Extract the (x, y) coordinate from the center of the cell holding the provided text.  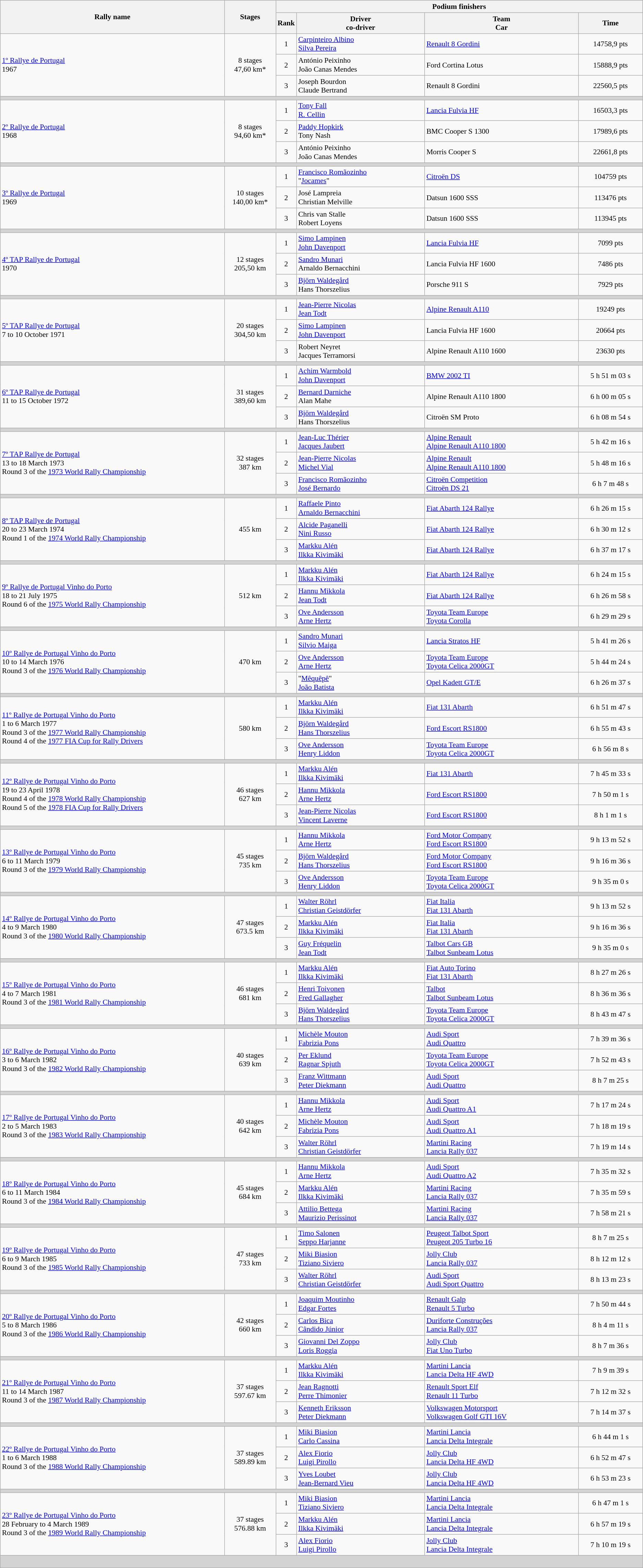
Stages (250, 17)
7486 pts (610, 264)
Guy Fréquelin Jean Todt (361, 948)
8 h 4 m 11 s (610, 1325)
Renault Sport Elf Renault 11 Turbo (501, 1391)
7 h 35 m 32 s (610, 1171)
470 km (250, 661)
Attilio Bettega Maurizio Perissinot (361, 1213)
10 stages 140,00 km* (250, 197)
Tony Fall R. Cellin (361, 110)
32 stages 387 km (250, 463)
Jolly Club Fiat Uno Turbo (501, 1346)
6 h 51 m 47 s (610, 707)
6º TAP Rallye de Portugal11 to 15 October 1972 (112, 396)
Citroën DS (501, 177)
Rank (286, 23)
20664 pts (610, 330)
8 stages 47,60 km* (250, 65)
7 h 45 m 33 s (610, 773)
Jolly Club Lancia Delta Integrale (501, 1545)
20º Rallye de Portugal Vinho do Porto 5 to 8 March 1986Round 3 of the 1986 World Rally Championship (112, 1325)
Per Eklund Ragnar Spjuth (361, 1060)
Yves Loubet Jean-Bernard Vieu (361, 1479)
22560,5 pts (610, 86)
Podium finishers (459, 7)
8º TAP Rallye de Portugal 20 to 23 March 1974Round 1 of the 1974 World Rally Championship (112, 529)
22º Rallye de Portugal Vinho do Porto 1 to 6 March 1988Round 3 of the 1988 World Rally Championship (112, 1457)
6 h 55 m 43 s (610, 728)
Jean-Pierre Nicolas Vincent Laverne (361, 816)
17º Rallye de Portugal Vinho do Porto 2 to 5 March 1983Round 3 of the 1983 World Rally Championship (112, 1126)
6 h 08 m 54 s (610, 417)
3º Rallye de Portugal1969 (112, 197)
46 stages 627 km (250, 794)
5 h 48 m 16 s (610, 463)
Sandro Munari Silvio Maiga (361, 641)
Talbot Cars GB Talbot Sunbeam Lotus (501, 948)
Raffaele Pinto Arnaldo Bernacchini (361, 508)
BMW 2002 TI (501, 376)
6 h 57 m 19 s (610, 1524)
6 h 47 m 1 s (610, 1503)
"Mêquêpê" João Batista (361, 683)
7099 pts (610, 243)
23630 pts (610, 351)
Franz Wittmann Peter Diekmann (361, 1081)
14758,9 pts (610, 44)
6 h 24 m 15 s (610, 574)
Driverco-driver (361, 23)
6 h 26 m 58 s (610, 596)
2º Rallye de Portugal1968 (112, 131)
8 h 13 m 23 s (610, 1280)
6 h 00 m 05 s (610, 397)
6 h 7 m 48 s (610, 484)
Toyota Team Europe Toyota Corolla (501, 616)
Alpine Renault A110 1600 (501, 351)
7 h 39 m 36 s (610, 1038)
Carpinteiro Albino Silva Pereira (361, 44)
12 stages 205,50 km (250, 264)
15º Rallye de Portugal Vinho do Porto 4 to 7 March 1981Round 3 of the 1981 World Rally Championship (112, 993)
6 h 37 m 17 s (610, 550)
31 stages 389,60 km (250, 396)
Bernard Darniche Alan Mahe (361, 397)
5 h 51 m 03 s (610, 376)
Kenneth Eriksson Peter Diekmann (361, 1412)
Fiat Auto Torino Fiat 131 Abarth (501, 973)
Citroën Competition Citroën DS 21 (501, 484)
7 h 18 m 19 s (610, 1126)
12º Rallye de Portugal Vinho do Porto 19 to 23 April 1978Round 4 of the 1978 World Rally ChampionshipRound 5 of the 1978 FIA Cup for Rally Drivers (112, 794)
Lancia Stratos HF (501, 641)
Morris Cooper S (501, 152)
7 h 12 m 32 s (610, 1391)
4º TAP Rallye de Portugal1970 (112, 264)
15888,9 pts (610, 65)
Jean-Pierre Nicolas Michel Vial (361, 463)
Martini Lancia Lancia Delta HF 4WD (501, 1370)
Renault Galp Renault 5 Turbo (501, 1304)
13º Rallye de Portugal Vinho do Porto 6 to 11 March 1979Round 3 of the 1979 World Rally Championship (112, 861)
11º Rallye de Portugal Vinho do Porto 1 to 6 March 1977Round 3 of the 1977 World Rally ChampionshipRound 4 of the 1977 FIA Cup for Rally Drivers (112, 728)
8 stages 94,60 km* (250, 131)
Joseph Bourdon Claude Bertrand (361, 86)
Jean-Pierre Nicolas Jean Todt (361, 309)
8 h 7 m 36 s (610, 1346)
6 h 52 m 47 s (610, 1458)
5 h 42 m 16 s (610, 442)
8 h 43 m 47 s (610, 1014)
7 h 50 m 1 s (610, 794)
37 stages 589.89 km (250, 1457)
5 h 41 m 26 s (610, 641)
Carlos Bica Cândido Júnior (361, 1325)
Francisco Romãozinho José Bernardo (361, 484)
Chris van Stalle Robert Loyens (361, 219)
1º Rallye de Portugal1967 (112, 65)
46 stages 681 km (250, 993)
Miki Biasion Carlo Cassina (361, 1437)
5 h 44 m 24 s (610, 662)
Alpine Renault A110 (501, 309)
6 h 44 m 1 s (610, 1437)
7 h 19 m 14 s (610, 1147)
Robert Neyret Jacques Terramorsi (361, 351)
6 h 30 m 12 s (610, 529)
9º Rallye de Portugal Vinho do Porto 18 to 21 July 1975Round 6 of the 1975 World Rally Championship (112, 596)
14º Rallye de Portugal Vinho do Porto 4 to 9 March 1980Round 3 of the 1980 World Rally Championship (112, 927)
José Lampreia Christian Melville (361, 197)
22661,8 pts (610, 152)
45 stages 684 km (250, 1192)
Opel Kadett GT/E (501, 683)
580 km (250, 728)
Volkswagen Motorsport Volkswagen Golf GTI 16V (501, 1412)
37 stages 576.88 km (250, 1524)
5º TAP Rallye de Portugal7 to 10 October 1971 (112, 330)
104759 pts (610, 177)
Timo Salonen Seppo Harjanne (361, 1238)
16º Rallye de Portugal Vinho do Porto 3 to 6 March 1982Round 3 of the 1982 World Rally Championship (112, 1060)
Paddy Hopkirk Tony Nash (361, 132)
Ford Cortina Lotus (501, 65)
7 h 10 m 19 s (610, 1545)
BMC Cooper S 1300 (501, 132)
16503,3 pts (610, 110)
7929 pts (610, 285)
40 stages 639 km (250, 1060)
Time (610, 23)
42 stages 660 km (250, 1325)
8 h 1 m 1 s (610, 816)
37 stages 597.67 km (250, 1391)
7 h 14 m 37 s (610, 1412)
7º TAP Rallye de Portugal 13 to 18 March 1973Round 3 of the 1973 World Rally Championship (112, 463)
Alpine Renault A110 1800 (501, 397)
7 h 35 m 59 s (610, 1193)
Rally name (112, 17)
6 h 56 m 8 s (610, 749)
Jolly Club Lancia Rally 037 (501, 1259)
10º Rallye de Portugal Vinho do Porto 10 to 14 March 1976Round 3 of the 1976 World Rally Championship (112, 661)
8 h 27 m 26 s (610, 973)
7 h 50 m 44 s (610, 1304)
Hannu Mikkola Jean Todt (361, 596)
47 stages 673.5 km (250, 927)
7 h 17 m 24 s (610, 1105)
Achim Warmbold John Davenport (361, 376)
Sandro Munari Arnaldo Bernacchini (361, 264)
512 km (250, 596)
Porsche 911 S (501, 285)
Audi Sport Audi Sport Quattro (501, 1280)
6 h 53 m 23 s (610, 1479)
7 h 9 m 39 s (610, 1370)
19249 pts (610, 309)
47 stages 733 km (250, 1259)
Francisco Romãozinho "Jocames" (361, 177)
6 h 26 m 37 s (610, 683)
Joaquim Moutinho Edgar Fortes (361, 1304)
Audi Sport Audi Quattro A2 (501, 1171)
Citroën SM Proto (501, 417)
6 h 29 m 29 s (610, 616)
17989,6 pts (610, 132)
Giovanni Del Zoppo Loris Roggia (361, 1346)
113945 pts (610, 219)
18º Rallye de Portugal Vinho do Porto 6 to 11 March 1984Round 3 of the 1984 World Rally Championship (112, 1192)
Talbot Talbot Sunbeam Lotus (501, 993)
20 stages 304,50 km (250, 330)
45 stages 735 km (250, 861)
113476 pts (610, 197)
Duriforte Construções Lancia Rally 037 (501, 1325)
Henri Toivonen Fred Gallagher (361, 993)
7 h 58 m 21 s (610, 1213)
8 h 12 m 12 s (610, 1259)
8 h 36 m 36 s (610, 993)
Alcide Paganelli Nini Russo (361, 529)
21º Rallye de Portugal Vinho do Porto 11 to 14 March 1987Round 3 of the 1987 World Rally Championship (112, 1391)
Jean Ragnotti Perre Thimonier (361, 1391)
7 h 52 m 43 s (610, 1060)
23º Rallye de Portugal Vinho do Porto 28 February to 4 March 1989Round 3 of the 1989 World Rally Championship (112, 1524)
Jean-Luc Thérier Jacques Jaubert (361, 442)
40 stages 642 km (250, 1126)
TeamCar (501, 23)
19º Rallye de Portugal Vinho do Porto 6 to 9 March 1985Round 3 of the 1985 World Rally Championship (112, 1259)
6 h 26 m 15 s (610, 508)
455 km (250, 529)
Peugeot Talbot Sport Peugeot 205 Turbo 16 (501, 1238)
